For the text-containing cell, return its midpoint in (X, Y) coordinate format. 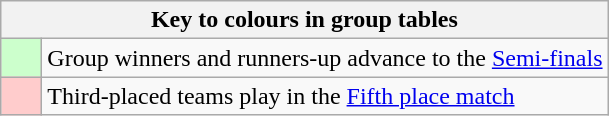
Group winners and runners-up advance to the Semi-finals (325, 58)
Key to colours in group tables (304, 20)
Third-placed teams play in the Fifth place match (325, 96)
